Return [x, y] of the center of cell containing provided text 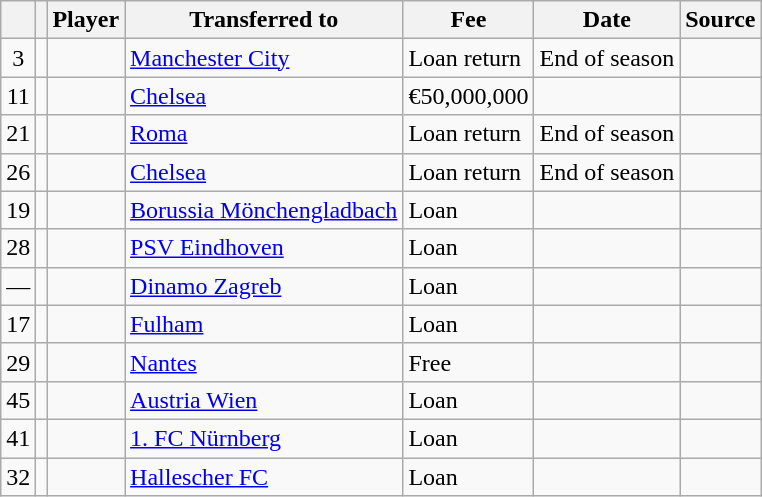
Hallescher FC [264, 477]
Player [86, 20]
32 [18, 477]
28 [18, 248]
Free [468, 362]
Austria Wien [264, 400]
17 [18, 324]
— [18, 286]
Roma [264, 134]
Nantes [264, 362]
19 [18, 210]
Dinamo Zagreb [264, 286]
PSV Eindhoven [264, 248]
41 [18, 438]
Transferred to [264, 20]
21 [18, 134]
Fee [468, 20]
Borussia Mönchengladbach [264, 210]
€50,000,000 [468, 96]
29 [18, 362]
45 [18, 400]
Manchester City [264, 58]
Date [607, 20]
11 [18, 96]
26 [18, 172]
Source [720, 20]
1. FC Nürnberg [264, 438]
3 [18, 58]
Fulham [264, 324]
